Locate the cell with the specified text and output its [X, Y] center coordinate. 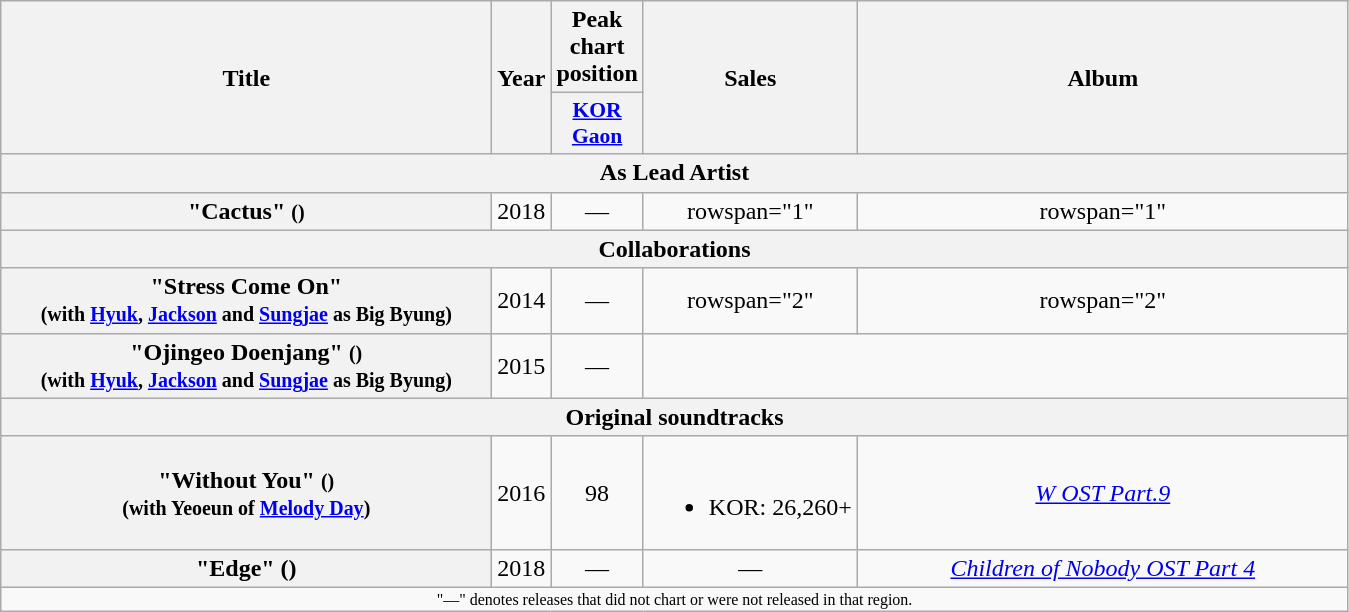
KORGaon [597, 124]
As Lead Artist [675, 173]
Sales [750, 78]
Album [1102, 78]
"Ojingeo Doenjang" ()(with Hyuk, Jackson and Sungjae as Big Byung) [246, 366]
2015 [522, 366]
Collaborations [675, 249]
Original soundtracks [675, 417]
98 [597, 492]
W OST Part.9 [1102, 492]
Peak chart position [597, 47]
2016 [522, 492]
"—" denotes releases that did not chart or were not released in that region. [675, 599]
"Cactus" () [246, 211]
"Stress Come On"(with Hyuk, Jackson and Sungjae as Big Byung) [246, 300]
Year [522, 78]
"Edge" () [246, 568]
KOR: 26,260+ [750, 492]
Children of Nobody OST Part 4 [1102, 568]
2014 [522, 300]
Title [246, 78]
"Without You" ()(with Yeoeun of Melody Day) [246, 492]
